Return (X, Y) of the center of cell containing provided text 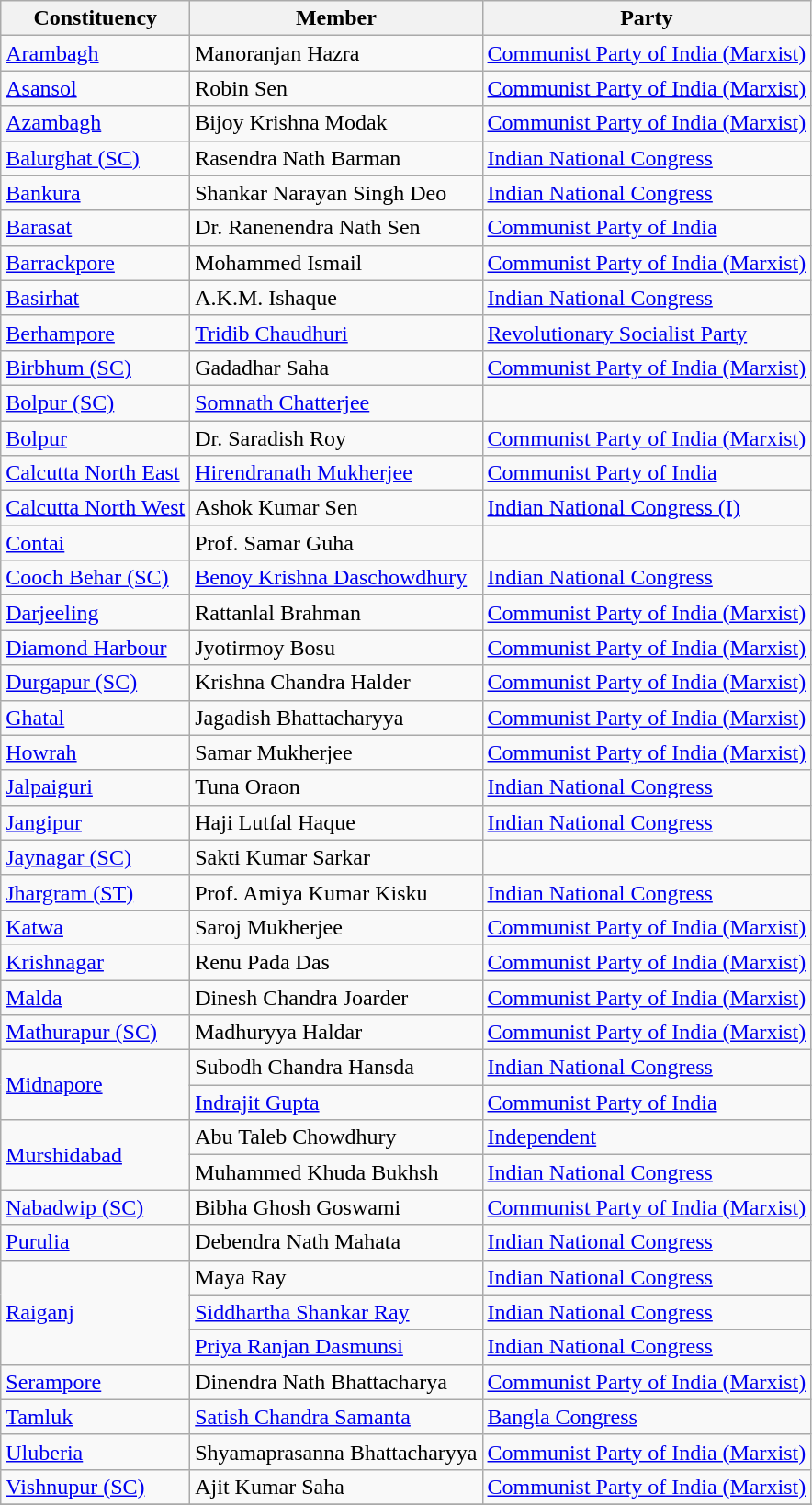
Haji Lutfal Haque (336, 822)
Barasat (96, 228)
Uluberia (96, 1452)
Calcutta North West (96, 508)
Jhargram (ST) (96, 892)
Rasendra Nath Barman (336, 158)
Nabadwip (SC) (96, 1207)
Maya Ray (336, 1277)
Jangipur (96, 822)
Hirendranath Mukherjee (336, 473)
Azambagh (96, 123)
Subodh Chandra Hansda (336, 1068)
Balurghat (SC) (96, 158)
Basirhat (96, 298)
Dinendra Nath Bhattacharya (336, 1382)
Saroj Mukherjee (336, 927)
Siddhartha Shankar Ray (336, 1312)
Shyamaprasanna Bhattacharyya (336, 1452)
Asansol (96, 88)
Abu Taleb Chowdhury (336, 1137)
Member (336, 18)
Tamluk (96, 1417)
Darjeeling (96, 613)
Vishnupur (SC) (96, 1487)
Diamond Harbour (96, 648)
Jaynagar (SC) (96, 857)
Jagadish Bhattacharyya (336, 718)
Howrah (96, 752)
Independent (647, 1137)
Murshidabad (96, 1155)
Cooch Behar (SC) (96, 578)
Robin Sen (336, 88)
Tuna Oraon (336, 787)
Bolpur (96, 438)
Prof. Amiya Kumar Kisku (336, 892)
Bolpur (SC) (96, 402)
Ghatal (96, 718)
Bibha Ghosh Goswami (336, 1207)
Ajit Kumar Saha (336, 1487)
Renu Pada Das (336, 962)
Bangla Congress (647, 1417)
Debendra Nath Mahata (336, 1242)
Benoy Krishna Daschowdhury (336, 578)
Contai (96, 543)
Somnath Chatterjee (336, 402)
Bankura (96, 193)
Raiganj (96, 1312)
Barrackpore (96, 263)
Jyotirmoy Bosu (336, 648)
Krishnagar (96, 962)
Malda (96, 997)
Calcutta North East (96, 473)
Dr. Ranenendra Nath Sen (336, 228)
Serampore (96, 1382)
Satish Chandra Samanta (336, 1417)
Party (647, 18)
A.K.M. Ishaque (336, 298)
Krishna Chandra Halder (336, 683)
Dr. Saradish Roy (336, 438)
Priya Ranjan Dasmunsi (336, 1347)
Arambagh (96, 53)
Birbhum (SC) (96, 368)
Prof. Samar Guha (336, 543)
Samar Mukherjee (336, 752)
Constituency (96, 18)
Dinesh Chandra Joarder (336, 997)
Midnapore (96, 1085)
Tridib Chaudhuri (336, 333)
Ashok Kumar Sen (336, 508)
Shankar Narayan Singh Deo (336, 193)
Muhammed Khuda Bukhsh (336, 1172)
Durgapur (SC) (96, 683)
Sakti Kumar Sarkar (336, 857)
Jalpaiguri (96, 787)
Mohammed Ismail (336, 263)
Indian National Congress (I) (647, 508)
Bijoy Krishna Modak (336, 123)
Madhuryya Haldar (336, 1033)
Revolutionary Socialist Party (647, 333)
Purulia (96, 1242)
Gadadhar Saha (336, 368)
Mathurapur (SC) (96, 1033)
Berhampore (96, 333)
Rattanlal Brahman (336, 613)
Indrajit Gupta (336, 1103)
Katwa (96, 927)
Manoranjan Hazra (336, 53)
